Identify which cell holds the provided text, then report its (x, y) central coordinate. 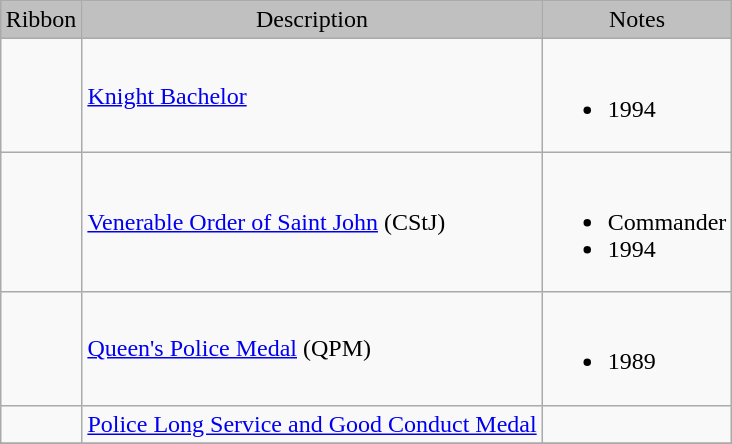
Police Long Service and Good Conduct Medal (312, 424)
Description (312, 20)
Ribbon (41, 20)
1994 (637, 96)
1989 (637, 348)
Commander1994 (637, 222)
Venerable Order of Saint John (CStJ) (312, 222)
Knight Bachelor (312, 96)
Notes (637, 20)
Queen's Police Medal (QPM) (312, 348)
